Provide the [x, y] coordinate of the cell's center where the given text is located.  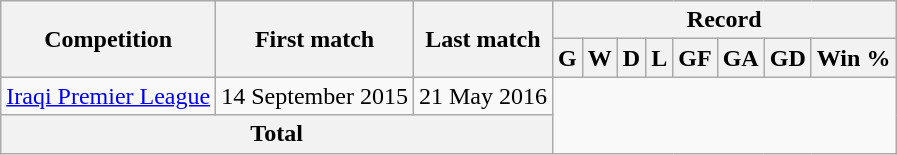
Total [277, 134]
14 September 2015 [315, 96]
W [600, 58]
Competition [108, 39]
Record [724, 20]
D [631, 58]
GA [740, 58]
G [567, 58]
First match [315, 39]
GD [788, 58]
21 May 2016 [482, 96]
GF [695, 58]
Last match [482, 39]
Iraqi Premier League [108, 96]
L [660, 58]
Win % [854, 58]
